Detect which cell encompasses the target text, then output its [X, Y] center coordinate. 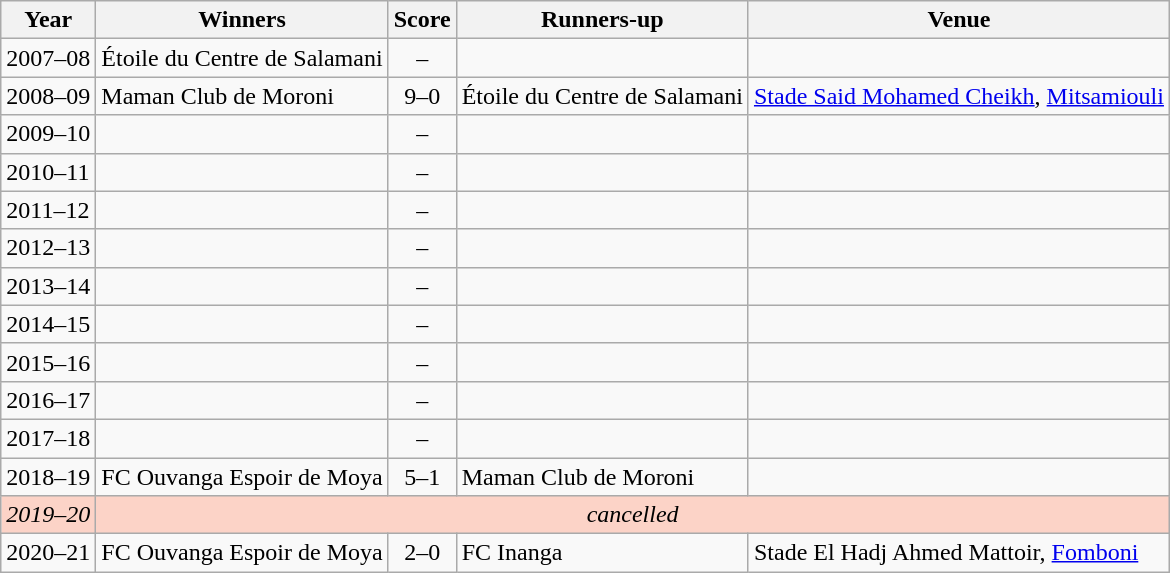
5–1 [422, 477]
Winners [242, 20]
2015–16 [48, 362]
2009–10 [48, 134]
2–0 [422, 553]
2014–15 [48, 324]
FC Inanga [602, 553]
Venue [958, 20]
2011–12 [48, 210]
Score [422, 20]
Stade Said Mohamed Cheikh, Mitsamiouli [958, 96]
2007–08 [48, 58]
2008–09 [48, 96]
Year [48, 20]
Runners-up [602, 20]
2016–17 [48, 400]
2012–13 [48, 248]
2017–18 [48, 438]
2019–20 [48, 515]
2018–19 [48, 477]
Stade El Hadj Ahmed Mattoir, Fomboni [958, 553]
9–0 [422, 96]
cancelled [633, 515]
2010–11 [48, 172]
2013–14 [48, 286]
2020–21 [48, 553]
